Return (x, y) of the center of cell containing provided text 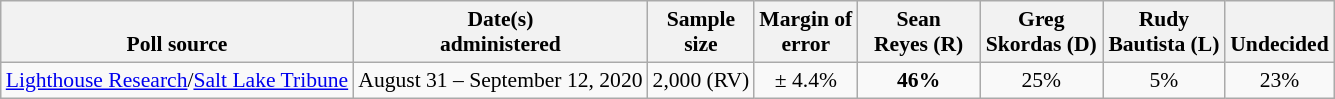
Samplesize (702, 32)
August 31 – September 12, 2020 (500, 80)
GregSkordas (D) (1042, 32)
46% (918, 80)
23% (1279, 80)
Date(s)administered (500, 32)
Margin oferror (806, 32)
25% (1042, 80)
5% (1164, 80)
Undecided (1279, 32)
Lighthouse Research/Salt Lake Tribune (177, 80)
SeanReyes (R) (918, 32)
2,000 (RV) (702, 80)
Poll source (177, 32)
RudyBautista (L) (1164, 32)
± 4.4% (806, 80)
